Return (x, y) of the center of cell containing provided text 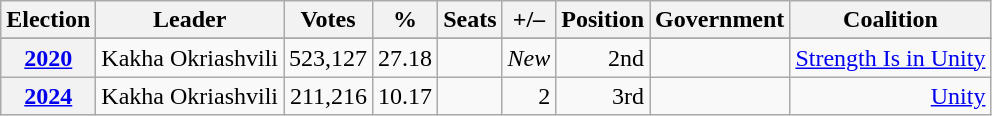
Election (48, 20)
2 (529, 96)
New (529, 58)
523,127 (328, 58)
Unity (890, 96)
2024 (48, 96)
Leader (190, 20)
27.18 (406, 58)
Strength Is in Unity (890, 58)
% (406, 20)
2020 (48, 58)
10.17 (406, 96)
Seats (470, 20)
+/– (529, 20)
Votes (328, 20)
Government (720, 20)
211,216 (328, 96)
2nd (603, 58)
Position (603, 20)
Coalition (890, 20)
3rd (603, 96)
